Extract the (x, y) coordinate from the center of the cell holding the provided text.  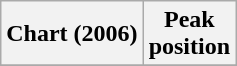
Peakposition (189, 34)
Chart (2006) (72, 34)
